Identify which cell holds the provided text, then report its [x, y] central coordinate. 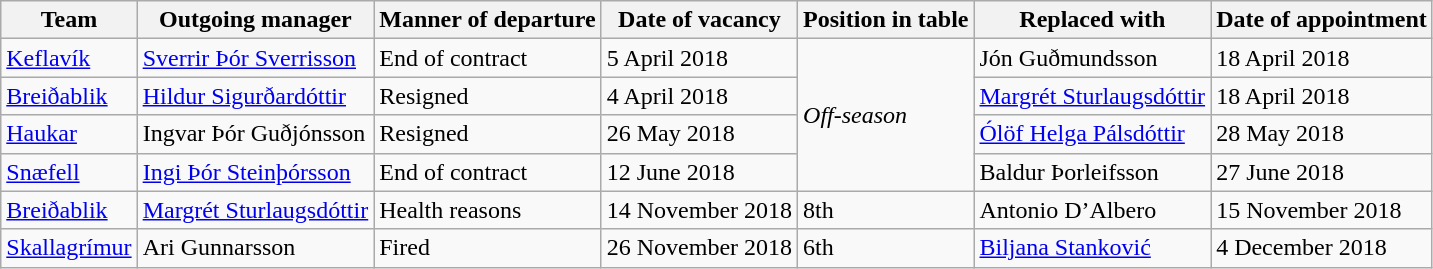
Team [69, 20]
Manner of departure [488, 20]
Sverrir Þór Sverrisson [256, 58]
Replaced with [1092, 20]
Biljana Stanković [1092, 248]
4 December 2018 [1322, 248]
Fired [488, 248]
14 November 2018 [699, 210]
26 November 2018 [699, 248]
8th [886, 210]
Snæfell [69, 172]
Outgoing manager [256, 20]
Date of appointment [1322, 20]
Date of vacancy [699, 20]
Ari Gunnarsson [256, 248]
26 May 2018 [699, 134]
12 June 2018 [699, 172]
4 April 2018 [699, 96]
5 April 2018 [699, 58]
6th [886, 248]
Ólöf Helga Pálsdóttir [1092, 134]
27 June 2018 [1322, 172]
Baldur Þorleifsson [1092, 172]
Position in table [886, 20]
Skallagrímur [69, 248]
Hildur Sigurðardóttir [256, 96]
Antonio D’Albero [1092, 210]
15 November 2018 [1322, 210]
Ingi Þór Steinþórsson [256, 172]
Ingvar Þór Guðjónsson [256, 134]
28 May 2018 [1322, 134]
Off-season [886, 115]
Jón Guðmundsson [1092, 58]
Keflavík [69, 58]
Health reasons [488, 210]
Haukar [69, 134]
